Return the [X, Y] coordinate for the center point of the cell that contains the specified text.  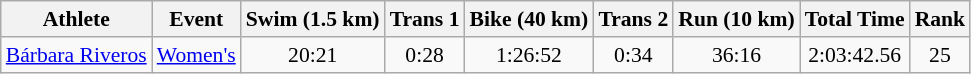
Athlete [76, 19]
Trans 2 [633, 19]
0:28 [425, 55]
Bike (40 km) [530, 19]
Rank [940, 19]
1:26:52 [530, 55]
Trans 1 [425, 19]
Bárbara Riveros [76, 55]
Total Time [855, 19]
Swim (1.5 km) [313, 19]
36:16 [736, 55]
Women's [196, 55]
2:03:42.56 [855, 55]
Event [196, 19]
25 [940, 55]
20:21 [313, 55]
0:34 [633, 55]
Run (10 km) [736, 19]
